Pinpoint the cell where the given text exists, returning its (X, Y) midpoint coordinate. 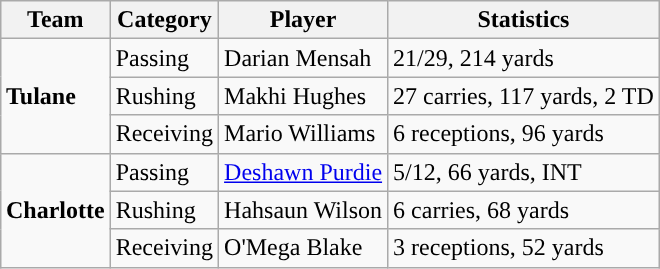
Statistics (524, 20)
6 carries, 68 yards (524, 210)
Charlotte (55, 210)
27 carries, 117 yards, 2 TD (524, 96)
Darian Mensah (304, 58)
6 receptions, 96 yards (524, 134)
Team (55, 20)
Makhi Hughes (304, 96)
Deshawn Purdie (304, 172)
Hahsaun Wilson (304, 210)
Player (304, 20)
3 receptions, 52 yards (524, 248)
O'Mega Blake (304, 248)
21/29, 214 yards (524, 58)
5/12, 66 yards, INT (524, 172)
Mario Williams (304, 134)
Tulane (55, 96)
Category (164, 20)
